Determine the [x, y] coordinate at the center of the cell enclosing the given text.  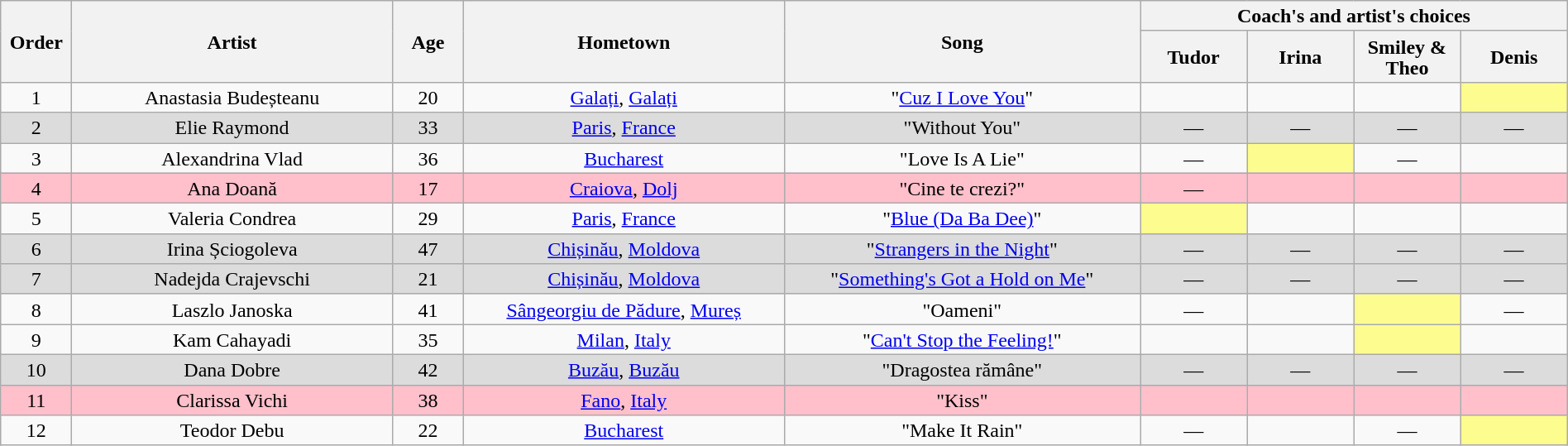
Clarissa Vichi [232, 400]
2 [36, 127]
Denis [1513, 56]
Buzău, Buzău [624, 369]
"Can't Stop the Feeling!" [963, 339]
Song [963, 41]
11 [36, 400]
Hometown [624, 41]
5 [36, 218]
Anastasia Budeșteanu [232, 98]
Age [428, 41]
Coach's and artist's choices [1355, 17]
33 [428, 127]
Laszlo Janoska [232, 309]
35 [428, 339]
17 [428, 189]
29 [428, 218]
10 [36, 369]
47 [428, 248]
Milan, Italy [624, 339]
"Make It Rain" [963, 430]
"Oameni" [963, 309]
9 [36, 339]
Craiova, Dolj [624, 189]
Tudor [1194, 56]
Irina [1300, 56]
21 [428, 280]
Smiley & Theo [1408, 56]
"Dragostea rămâne" [963, 369]
Alexandrina Vlad [232, 157]
7 [36, 280]
Nadejda Crajevschi [232, 280]
20 [428, 98]
41 [428, 309]
Artist [232, 41]
Fano, Italy [624, 400]
Valeria Condrea [232, 218]
"Cuz I Love You" [963, 98]
Kam Cahayadi [232, 339]
Dana Dobre [232, 369]
8 [36, 309]
36 [428, 157]
3 [36, 157]
Irina Șciogoleva [232, 248]
Ana Doană [232, 189]
"Something's Got a Hold on Me" [963, 280]
"Without You" [963, 127]
42 [428, 369]
"Love Is A Lie" [963, 157]
22 [428, 430]
"Strangers in the Night" [963, 248]
38 [428, 400]
"Cine te crezi?" [963, 189]
Galați, Galați [624, 98]
"Blue (Da Ba Dee)" [963, 218]
6 [36, 248]
4 [36, 189]
Order [36, 41]
1 [36, 98]
Sângeorgiu de Pădure, Mureș [624, 309]
Elie Raymond [232, 127]
12 [36, 430]
"Kiss" [963, 400]
Teodor Debu [232, 430]
